Scan for the cell matching the given text and deliver its [X, Y] coordinate at center. 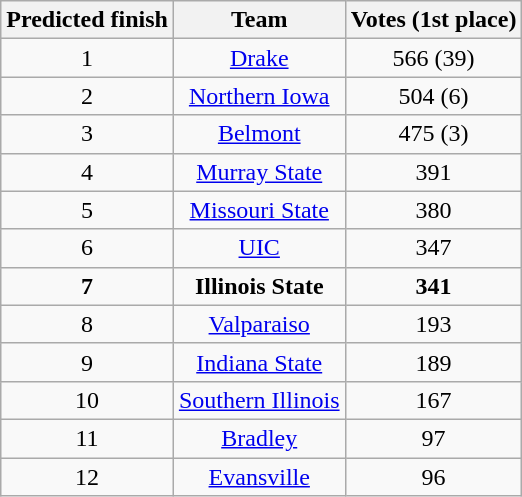
8 [88, 324]
11 [88, 438]
Drake [259, 58]
5 [88, 210]
6 [88, 248]
12 [88, 477]
341 [434, 286]
9 [88, 362]
Team [259, 20]
Belmont [259, 134]
391 [434, 172]
Southern Illinois [259, 400]
1 [88, 58]
Missouri State [259, 210]
2 [88, 96]
Bradley [259, 438]
380 [434, 210]
Evansville [259, 477]
UIC [259, 248]
566 (39) [434, 58]
Indiana State [259, 362]
10 [88, 400]
Murray State [259, 172]
347 [434, 248]
504 (6) [434, 96]
167 [434, 400]
Illinois State [259, 286]
Northern Iowa [259, 96]
475 (3) [434, 134]
7 [88, 286]
4 [88, 172]
97 [434, 438]
193 [434, 324]
Votes (1st place) [434, 20]
189 [434, 362]
96 [434, 477]
3 [88, 134]
Predicted finish [88, 20]
Valparaiso [259, 324]
